Extract the [x, y] coordinate from the center of the cell holding the provided text.  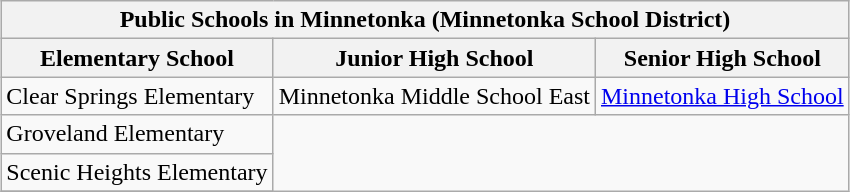
Scenic Heights Elementary [137, 172]
Groveland Elementary [137, 134]
Minnetonka High School [722, 96]
Elementary School [137, 58]
Clear Springs Elementary [137, 96]
Senior High School [722, 58]
Junior High School [434, 58]
Public Schools in Minnetonka (Minnetonka School District) [425, 20]
Minnetonka Middle School East [434, 96]
